Return the [x, y] coordinate for the center point of the cell that contains the specified text.  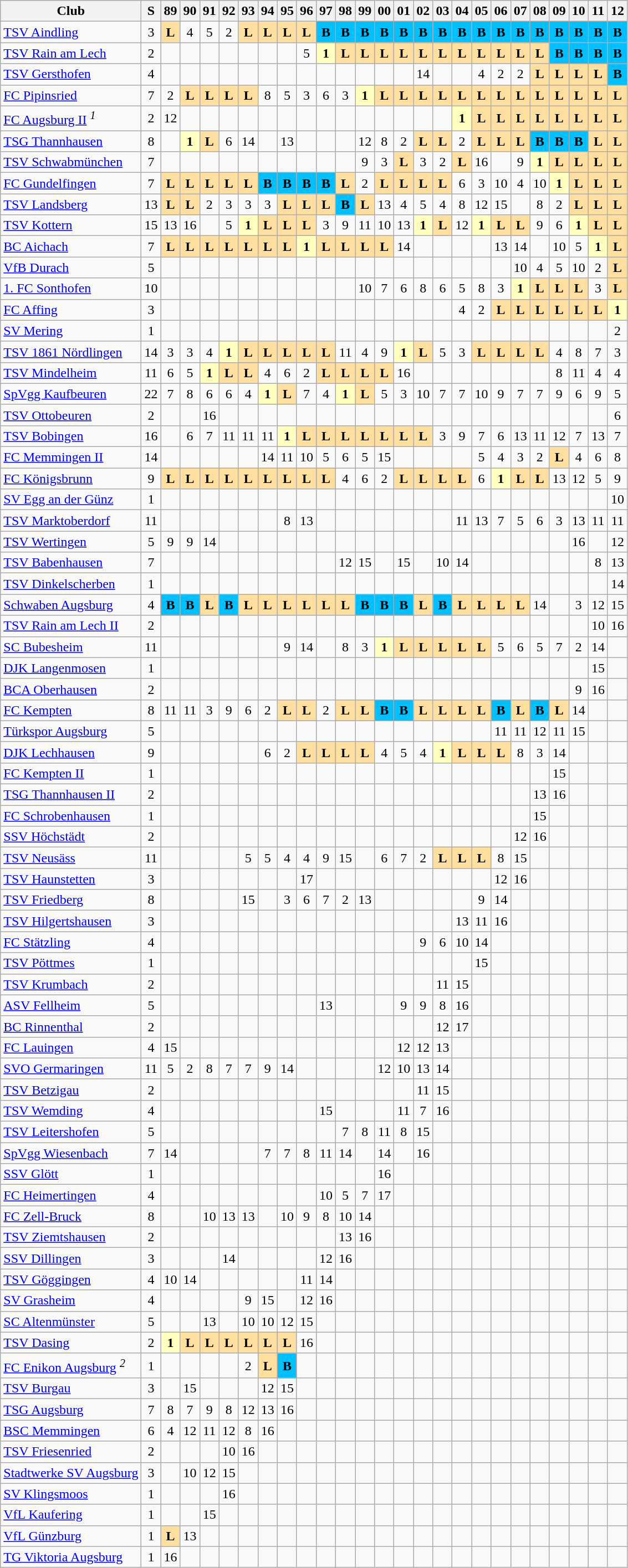
FC Stätzling [71, 942]
FC Kempten II [71, 773]
92 [228, 11]
FC Kempten [71, 710]
93 [248, 11]
99 [365, 11]
TSV Mindelheim [71, 373]
FC Augsburg II 1 [71, 119]
BC Rinnenthal [71, 1026]
TSV Burgau [71, 1389]
SpVgg Kaufbeuren [71, 394]
TSV Dasing [71, 1343]
BSC Memmingen [71, 1431]
S [151, 11]
TSV Leitershofen [71, 1132]
SVO Germaringen [71, 1068]
TSV Bobingen [71, 436]
01 [404, 11]
90 [190, 11]
Schwaben Augsburg [71, 605]
TSG Thannhausen II [71, 795]
SV Klingsmoos [71, 1494]
98 [346, 11]
FC Lauingen [71, 1047]
FC Enikon Augsburg 2 [71, 1366]
BC Aichach [71, 246]
22 [151, 394]
SV Mering [71, 331]
TSV Betzigau [71, 1089]
89 [171, 11]
SSV Glött [71, 1174]
TSV Friedberg [71, 900]
FC Affing [71, 310]
FC Memmingen II [71, 457]
VfB Durach [71, 268]
ASV Fellheim [71, 1005]
SC Bubesheim [71, 647]
TSV Wemding [71, 1111]
05 [481, 11]
TSV Aindling [71, 32]
96 [306, 11]
Club [71, 11]
VfL Kaufering [71, 1515]
FC Königsbrunn [71, 479]
SC Altenmünster [71, 1322]
09 [559, 11]
TG Viktoria Augsburg [71, 1557]
TSV Rain am Lech II [71, 626]
TSV Haunstetten [71, 879]
SSV Dillingen [71, 1258]
TSV Pöttmes [71, 963]
TSV Schwabmünchen [71, 162]
SpVgg Wiesenbach [71, 1153]
TSV Dinkelscherben [71, 584]
02 [423, 11]
TSV Marktoberdorf [71, 521]
TSV Hilgertshausen [71, 921]
TSV Krumbach [71, 984]
FC Zell-Bruck [71, 1216]
Türkspor Augsburg [71, 731]
91 [210, 11]
BCA Oberhausen [71, 689]
TSV Landsberg [71, 204]
TSV Ottobeuren [71, 415]
TSV Friesenried [71, 1452]
07 [520, 11]
03 [442, 11]
TSV Rain am Lech [71, 53]
TSV Wertingen [71, 542]
FC Pipinsried [71, 95]
1. FC Sonthofen [71, 289]
TSV 1861 Nördlingen [71, 352]
08 [540, 11]
04 [462, 11]
06 [501, 11]
TSG Thannhausen [71, 141]
97 [326, 11]
VfL Günzburg [71, 1536]
TSV Neusäss [71, 858]
Stadtwerke SV Augsburg [71, 1473]
SSV Höchstädt [71, 837]
00 [385, 11]
FC Gundelfingen [71, 183]
FC Schrobenhausen [71, 816]
TSV Kottern [71, 225]
FC Heimertingen [71, 1195]
TSV Babenhausen [71, 563]
SV Egg an der Günz [71, 500]
SV Grasheim [71, 1300]
TSV Ziemtshausen [71, 1237]
95 [287, 11]
TSV Gersthofen [71, 74]
TSV Göggingen [71, 1279]
DJK Langenmosen [71, 668]
DJK Lechhausen [71, 752]
TSG Augsburg [71, 1410]
94 [267, 11]
